Return the [X, Y] coordinate for the center point of the cell that contains the specified text.  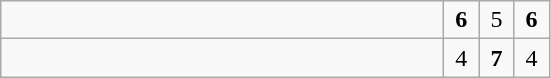
5 [496, 20]
7 [496, 58]
